Return the (X, Y) coordinate for the center point of the cell that contains the specified text.  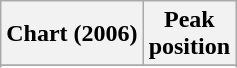
Peakposition (189, 34)
Chart (2006) (72, 34)
